Pinpoint the cell where the given text exists, returning its [x, y] midpoint coordinate. 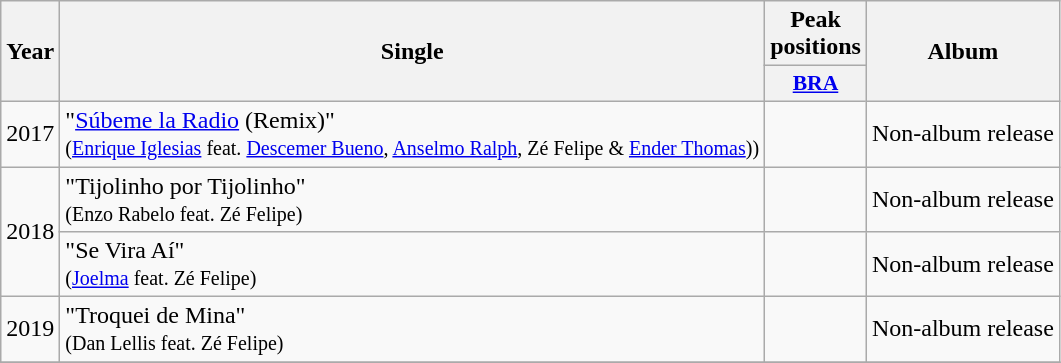
"Troquei de Mina" (Dan Lellis feat. Zé Felipe) [412, 330]
Album [962, 52]
"Se Vira Aí" (Joelma feat. Zé Felipe) [412, 264]
"Tijolinho por Tijolinho" (Enzo Rabelo feat. Zé Felipe) [412, 198]
"Súbeme la Radio (Remix)" (Enrique Iglesias feat. Descemer Bueno, Anselmo Ralph, Zé Felipe & Ender Thomas)) [412, 134]
Year [30, 52]
Single [412, 52]
Peak positions [816, 34]
2019 [30, 330]
BRA [816, 84]
2018 [30, 231]
2017 [30, 134]
